Detect which cell encompasses the target text, then output its [x, y] center coordinate. 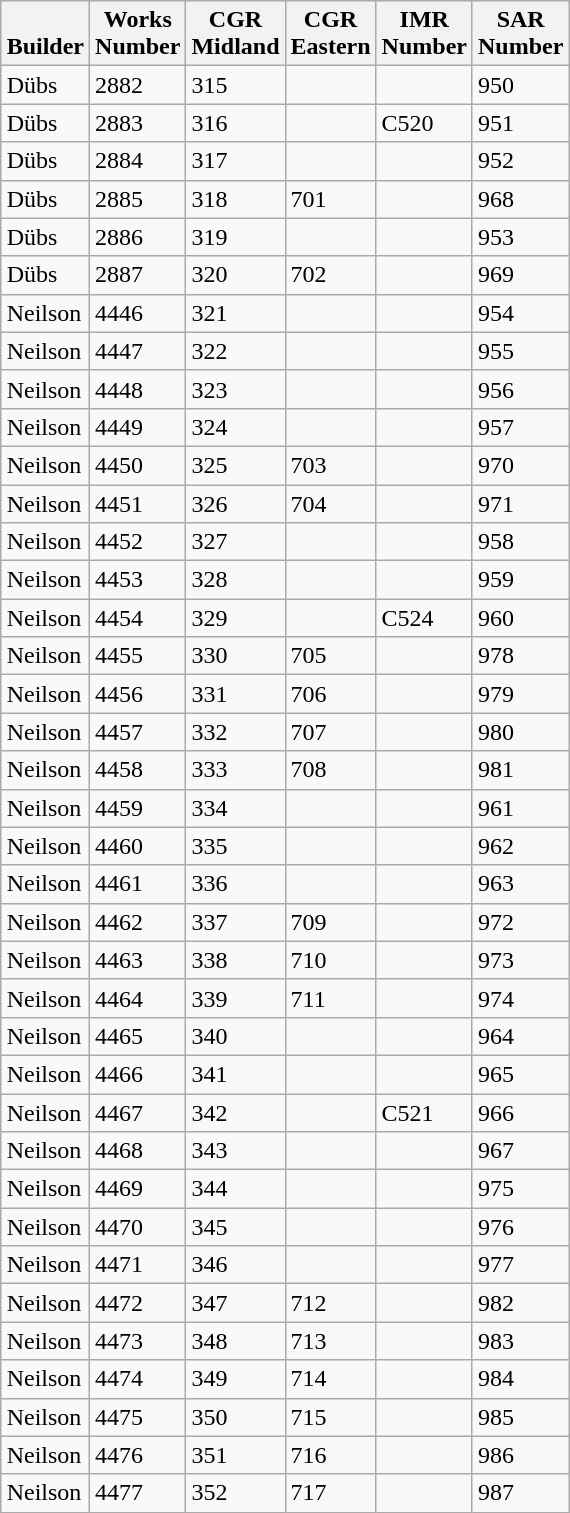
958 [520, 542]
970 [520, 465]
705 [330, 656]
950 [520, 85]
341 [236, 1074]
4477 [138, 1493]
4450 [138, 465]
348 [236, 1341]
323 [236, 389]
332 [236, 732]
976 [520, 1227]
C521 [424, 1113]
961 [520, 808]
701 [330, 199]
352 [236, 1493]
717 [330, 1493]
704 [330, 503]
962 [520, 846]
971 [520, 503]
320 [236, 275]
IMRNumber [424, 34]
335 [236, 846]
4460 [138, 846]
4459 [138, 808]
344 [236, 1189]
4469 [138, 1189]
339 [236, 998]
960 [520, 618]
972 [520, 922]
716 [330, 1455]
4447 [138, 351]
321 [236, 313]
330 [236, 656]
710 [330, 960]
4475 [138, 1417]
969 [520, 275]
WorksNumber [138, 34]
4456 [138, 694]
957 [520, 427]
2883 [138, 123]
954 [520, 313]
963 [520, 884]
977 [520, 1265]
708 [330, 770]
326 [236, 503]
4474 [138, 1379]
319 [236, 237]
316 [236, 123]
952 [520, 161]
2884 [138, 161]
322 [236, 351]
4465 [138, 1036]
4461 [138, 884]
4466 [138, 1074]
987 [520, 1493]
CGRMidland [236, 34]
2887 [138, 275]
951 [520, 123]
4448 [138, 389]
C524 [424, 618]
336 [236, 884]
2882 [138, 85]
968 [520, 199]
986 [520, 1455]
4446 [138, 313]
2885 [138, 199]
338 [236, 960]
329 [236, 618]
342 [236, 1113]
4463 [138, 960]
4473 [138, 1341]
4454 [138, 618]
980 [520, 732]
343 [236, 1151]
984 [520, 1379]
974 [520, 998]
953 [520, 237]
959 [520, 580]
967 [520, 1151]
714 [330, 1379]
327 [236, 542]
715 [330, 1417]
965 [520, 1074]
337 [236, 922]
351 [236, 1455]
981 [520, 770]
707 [330, 732]
315 [236, 85]
2886 [138, 237]
964 [520, 1036]
955 [520, 351]
702 [330, 275]
333 [236, 770]
973 [520, 960]
Builder [45, 34]
982 [520, 1303]
979 [520, 694]
4462 [138, 922]
711 [330, 998]
SARNumber [520, 34]
985 [520, 1417]
978 [520, 656]
324 [236, 427]
345 [236, 1227]
325 [236, 465]
4464 [138, 998]
CGREastern [330, 34]
4468 [138, 1151]
4472 [138, 1303]
328 [236, 580]
4458 [138, 770]
983 [520, 1341]
4457 [138, 732]
4453 [138, 580]
C520 [424, 123]
966 [520, 1113]
706 [330, 694]
4451 [138, 503]
956 [520, 389]
713 [330, 1341]
4449 [138, 427]
4471 [138, 1265]
4455 [138, 656]
347 [236, 1303]
703 [330, 465]
350 [236, 1417]
334 [236, 808]
4467 [138, 1113]
318 [236, 199]
331 [236, 694]
712 [330, 1303]
349 [236, 1379]
4452 [138, 542]
4470 [138, 1227]
975 [520, 1189]
709 [330, 922]
317 [236, 161]
340 [236, 1036]
346 [236, 1265]
4476 [138, 1455]
